Return (x, y) of the center of cell containing provided text 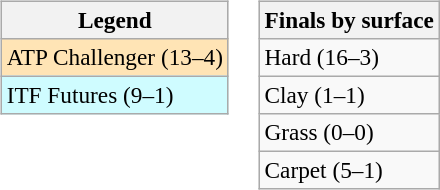
ATP Challenger (13–4) (114, 57)
Legend (114, 20)
Hard (16–3) (349, 57)
ITF Futures (9–1) (114, 95)
Finals by surface (349, 20)
Carpet (5–1) (349, 171)
Grass (0–0) (349, 133)
Clay (1–1) (349, 95)
